For the text-containing cell, return its midpoint in [x, y] coordinate format. 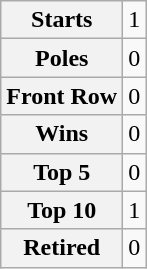
Top 10 [62, 210]
Starts [62, 20]
Wins [62, 134]
Top 5 [62, 172]
Poles [62, 58]
Front Row [62, 96]
Retired [62, 248]
